Scan for the cell matching the given text and deliver its [X, Y] coordinate at center. 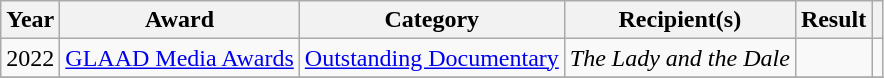
Year [30, 20]
Award [180, 20]
Category [432, 20]
2022 [30, 58]
The Lady and the Dale [680, 58]
GLAAD Media Awards [180, 58]
Recipient(s) [680, 20]
Result [833, 20]
Outstanding Documentary [432, 58]
